Identify which cell holds the provided text, then report its [x, y] central coordinate. 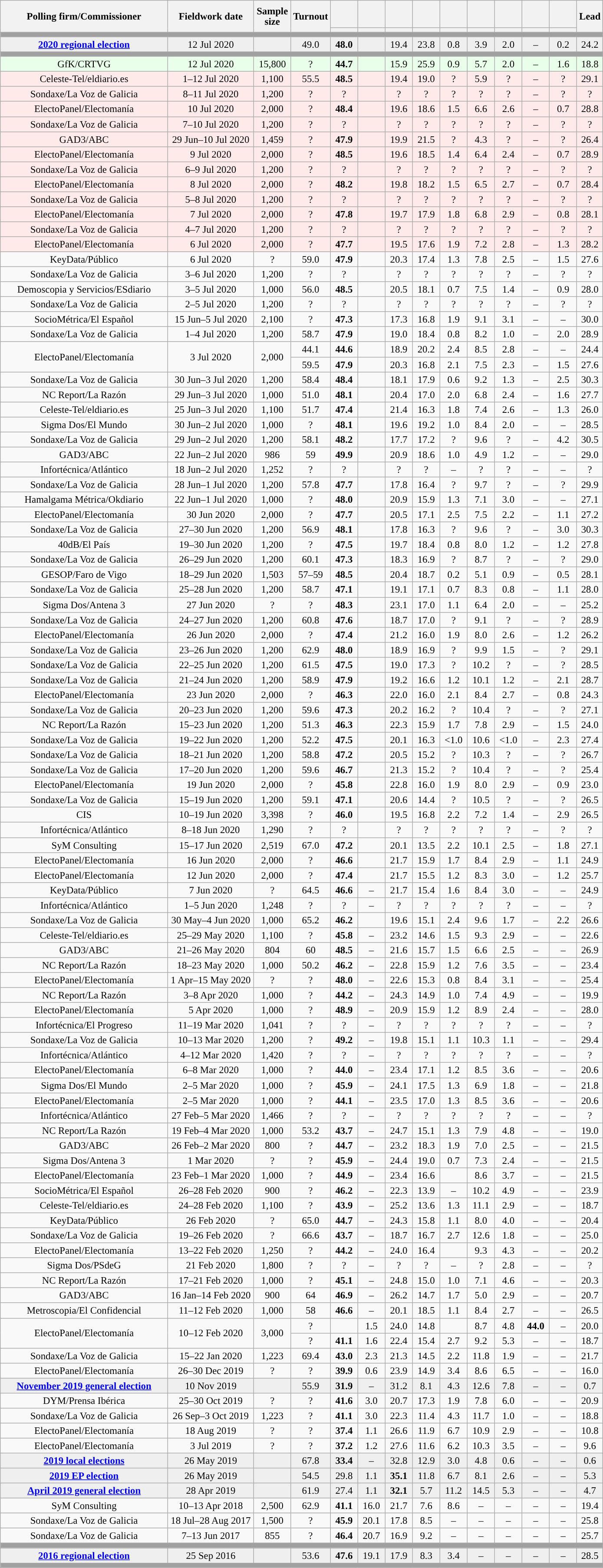
1 Apr–15 May 2020 [211, 980]
20.0 [590, 1326]
6.2 [453, 1446]
5–8 Jul 2020 [211, 200]
22–25 Jun 2020 [211, 665]
26 Feb 2020 [211, 1221]
CIS [84, 815]
6–9 Jul 2020 [211, 169]
59.1 [311, 800]
55.9 [311, 1386]
14.7 [426, 1295]
3–5 Jul 2020 [211, 289]
15 Jun–5 Jul 2020 [211, 320]
51.3 [311, 725]
GESOP/Faro de Vigo [84, 575]
17–20 Jun 2020 [211, 770]
15–22 Jan 2020 [211, 1355]
23–26 Jun 2020 [211, 649]
58.1 [311, 439]
11.9 [426, 1431]
10.6 [481, 740]
66.6 [311, 1235]
Sigma Dos/PSdeG [84, 1266]
21–24 Jun 2020 [211, 680]
10.9 [481, 1431]
61.5 [311, 665]
3 Jul 2019 [211, 1446]
43.9 [344, 1205]
7 Jun 2020 [211, 890]
37.2 [344, 1446]
2020 regional election [84, 44]
51.7 [311, 410]
25.0 [590, 1235]
Infortécnica/El Progreso [84, 1025]
November 2019 general election [84, 1386]
13–22 Feb 2020 [211, 1250]
19 Jun 2020 [211, 785]
53.2 [311, 1130]
7–13 Jun 2017 [211, 1536]
28.7 [590, 680]
15.0 [426, 1281]
65.2 [311, 920]
35.1 [399, 1476]
3 Jul 2020 [211, 357]
17–21 Feb 2020 [211, 1281]
8–11 Jul 2020 [211, 95]
1,420 [272, 1056]
57.8 [311, 484]
24.7 [399, 1130]
21.2 [399, 635]
26 Sep–3 Oct 2019 [211, 1416]
27 Jun 2020 [211, 605]
55.5 [311, 79]
21.4 [399, 410]
28.4 [590, 184]
10–13 Apr 2018 [211, 1505]
28.2 [590, 244]
14.4 [426, 800]
21.6 [399, 950]
25.8 [590, 1521]
11.6 [426, 1446]
19–22 Jun 2020 [211, 740]
1,290 [272, 830]
18 Jun–2 Jul 2020 [211, 470]
1,500 [272, 1521]
30 Jun 2020 [211, 515]
28 Apr 2019 [211, 1491]
25–30 Oct 2019 [211, 1400]
11.1 [481, 1205]
24–28 Feb 2020 [211, 1205]
10.5 [481, 800]
15–19 Jun 2020 [211, 800]
29.9 [590, 484]
2,500 [272, 1505]
3.9 [481, 44]
40dB/El País [84, 544]
15–17 Jun 2020 [211, 845]
4–7 Jul 2020 [211, 229]
47.8 [344, 214]
2019 EP election [84, 1476]
60.1 [311, 560]
13.5 [426, 845]
45.1 [344, 1281]
29.8 [344, 1476]
24–27 Jun 2020 [211, 620]
6.0 [508, 1400]
8 Jul 2020 [211, 184]
48.3 [344, 605]
8.2 [481, 334]
39.9 [344, 1371]
29 Jun–10 Jul 2020 [211, 139]
1–5 Jun 2020 [211, 906]
58.9 [311, 680]
25.9 [426, 64]
855 [272, 1536]
26.9 [590, 950]
22.0 [399, 695]
7.0 [481, 1145]
49.9 [344, 455]
6.9 [481, 1085]
59.5 [311, 365]
56.0 [311, 289]
1 Mar 2020 [211, 1161]
23.0 [590, 785]
1,252 [272, 470]
5 Apr 2020 [211, 1011]
4.0 [508, 1221]
24.8 [399, 1281]
26 Feb–2 Mar 2020 [211, 1145]
23.5 [399, 1100]
2,100 [272, 320]
30.5 [590, 439]
14.6 [426, 935]
17.5 [426, 1085]
58.8 [311, 755]
44.6 [344, 350]
10 Jul 2020 [211, 109]
52.2 [311, 740]
48.9 [344, 1011]
9 Jul 2020 [211, 155]
22 Jun–1 Jul 2020 [211, 500]
17.7 [399, 439]
28 Jun–1 Jul 2020 [211, 484]
51.0 [311, 394]
Sample size [272, 16]
20–23 Jun 2020 [211, 710]
33.4 [344, 1461]
37.4 [344, 1431]
18–23 May 2020 [211, 965]
27.2 [590, 515]
14.8 [426, 1326]
58.4 [311, 379]
986 [272, 455]
8.9 [481, 1011]
43.0 [344, 1355]
12.9 [426, 1461]
17.4 [426, 260]
23 Jun 2020 [211, 695]
3,398 [272, 815]
61.9 [311, 1491]
11–12 Feb 2020 [211, 1311]
10 Nov 2019 [211, 1386]
25–29 May 2020 [211, 935]
Fieldwork date [211, 16]
30 Jun–3 Jul 2020 [211, 379]
46.4 [344, 1536]
11–19 Mar 2020 [211, 1025]
Turnout [311, 16]
49.0 [311, 44]
24.2 [590, 44]
10–12 Feb 2020 [211, 1333]
17.2 [426, 439]
GfK/CRTVG [84, 64]
60.8 [311, 620]
25–28 Jun 2020 [211, 590]
18 Aug 2019 [211, 1431]
3.7 [508, 1176]
67.8 [311, 1461]
19 Feb–4 Mar 2020 [211, 1130]
23.8 [426, 44]
54.5 [311, 1476]
26 Jun 2020 [211, 635]
1,248 [272, 906]
26–30 Dec 2019 [211, 1371]
56.9 [311, 530]
16.7 [426, 1235]
4–12 Mar 2020 [211, 1056]
64.5 [311, 890]
22 Jun–2 Jul 2020 [211, 455]
59.0 [311, 260]
9.7 [481, 484]
4.6 [508, 1281]
46.7 [344, 770]
24.1 [399, 1085]
13.6 [426, 1205]
53.6 [311, 1556]
11.4 [426, 1416]
2016 regional election [84, 1556]
2019 local elections [84, 1461]
3–8 Apr 2020 [211, 995]
22.4 [399, 1341]
30 Jun–2 Jul 2020 [211, 425]
5.1 [481, 575]
30 May–4 Jun 2020 [211, 920]
59 [311, 455]
44.9 [344, 1176]
31.9 [344, 1386]
26.7 [590, 755]
31.2 [399, 1386]
29.4 [590, 1040]
16 Jun 2020 [211, 860]
19–30 Jun 2020 [211, 544]
67.0 [311, 845]
23 Feb–1 Mar 2020 [211, 1176]
27.7 [590, 394]
18–21 Jun 2020 [211, 755]
5.0 [481, 1295]
1,459 [272, 139]
9.9 [481, 649]
7 Jul 2020 [211, 214]
19–26 Feb 2020 [211, 1235]
15.7 [426, 950]
21.8 [590, 1085]
26–28 Feb 2020 [211, 1190]
16 Jan–14 Feb 2020 [211, 1295]
1,250 [272, 1250]
16.2 [426, 710]
Demoscopia y Servicios/ESdiario [84, 289]
1,041 [272, 1025]
21–26 May 2020 [211, 950]
32.1 [399, 1491]
2–5 Jul 2020 [211, 305]
15.3 [426, 980]
1–12 Jul 2020 [211, 79]
12 Jun 2020 [211, 875]
15.8 [426, 1221]
64 [311, 1295]
23.1 [399, 605]
65.0 [311, 1221]
Hamalgama Métrica/Okdiario [84, 500]
29 Jun–3 Jul 2020 [211, 394]
28.8 [590, 109]
26.0 [590, 410]
1,466 [272, 1116]
6–8 Mar 2020 [211, 1071]
1–4 Jul 2020 [211, 334]
11.7 [481, 1416]
Metroscopia/El Confidencial [84, 1311]
49.2 [344, 1040]
27.8 [590, 544]
13.9 [426, 1190]
29 Jun–2 Jul 2020 [211, 439]
32.8 [399, 1461]
69.4 [311, 1355]
30.0 [590, 320]
Lead [590, 16]
25 Sep 2016 [211, 1556]
4.7 [590, 1491]
Polling firm/Commissioner [84, 16]
26–29 Jun 2020 [211, 560]
26.4 [590, 139]
21 Feb 2020 [211, 1266]
3,000 [272, 1333]
0.5 [563, 575]
10.8 [590, 1431]
25 Jun–3 Jul 2020 [211, 410]
7.3 [481, 1161]
3–6 Jul 2020 [211, 274]
DYM/Prensa Ibérica [84, 1400]
58 [311, 1311]
46.9 [344, 1295]
18 Jul–28 Aug 2017 [211, 1521]
1,503 [272, 575]
7.9 [481, 1130]
18–29 Jun 2020 [211, 575]
804 [272, 950]
46.0 [344, 815]
18.2 [426, 184]
11.2 [453, 1491]
27–30 Jun 2020 [211, 530]
10–19 Jun 2020 [211, 815]
5.9 [481, 79]
2,519 [272, 845]
15,800 [272, 64]
41.6 [344, 1400]
800 [272, 1145]
4.2 [563, 439]
15.5 [426, 875]
April 2019 general election [84, 1491]
8–18 Jun 2020 [211, 830]
15–23 Jun 2020 [211, 725]
1,800 [272, 1266]
27 Feb–5 Mar 2020 [211, 1116]
10–13 Mar 2020 [211, 1040]
17.6 [426, 244]
50.2 [311, 965]
7–10 Jul 2020 [211, 124]
57–59 [311, 575]
60 [311, 950]
